Provide the [X, Y] coordinate of the cell's center where the given text is located.  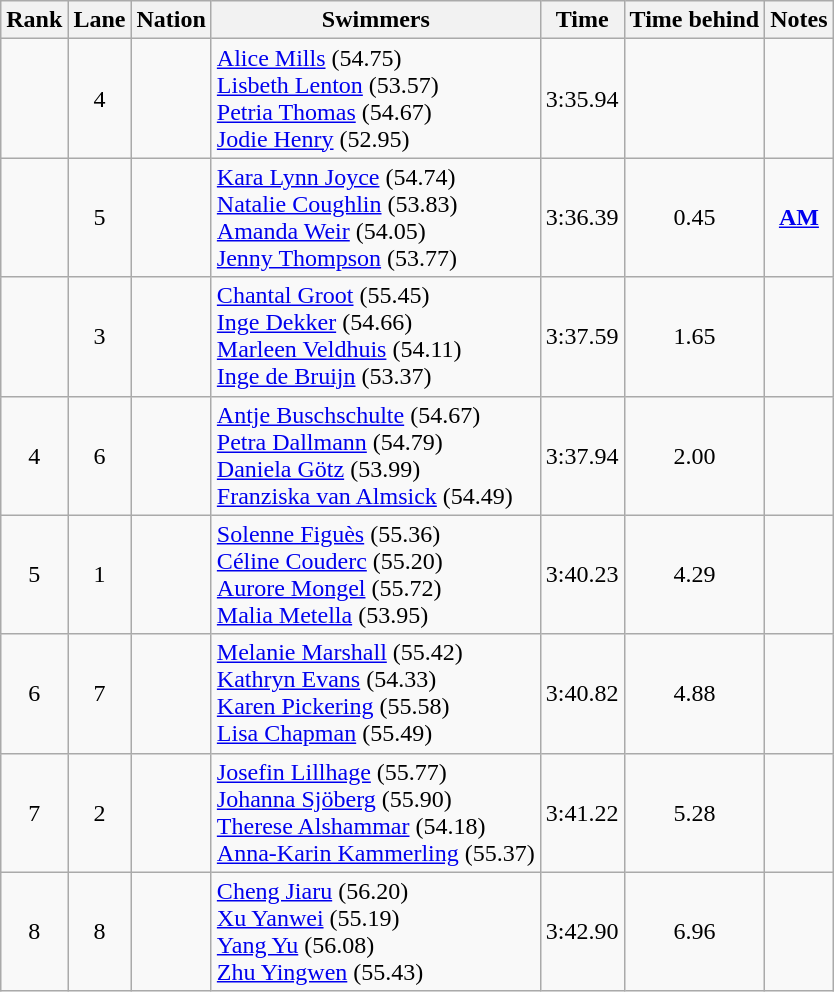
Melanie Marshall (55.42)Kathryn Evans (54.33)Karen Pickering (55.58)Lisa Chapman (55.49) [376, 694]
Chantal Groot (55.45)Inge Dekker (54.66)Marleen Veldhuis (54.11)Inge de Bruijn (53.37) [376, 336]
0.45 [694, 218]
1.65 [694, 336]
Lane [100, 20]
4.29 [694, 574]
Time behind [694, 20]
Nation [171, 20]
3:40.23 [582, 574]
2 [100, 812]
3:42.90 [582, 932]
3:40.82 [582, 694]
Kara Lynn Joyce (54.74)Natalie Coughlin (53.83)Amanda Weir (54.05)Jenny Thompson (53.77) [376, 218]
3:41.22 [582, 812]
Notes [799, 20]
3 [100, 336]
AM [799, 218]
Alice Mills (54.75)Lisbeth Lenton (53.57)Petria Thomas (54.67)Jodie Henry (52.95) [376, 98]
Cheng Jiaru (56.20)Xu Yanwei (55.19)Yang Yu (56.08)Zhu Yingwen (55.43) [376, 932]
3:37.94 [582, 456]
3:35.94 [582, 98]
5.28 [694, 812]
3:37.59 [582, 336]
4.88 [694, 694]
1 [100, 574]
2.00 [694, 456]
Swimmers [376, 20]
Josefin Lillhage (55.77)Johanna Sjöberg (55.90)Therese Alshammar (54.18)Anna-Karin Kammerling (55.37) [376, 812]
Antje Buschschulte (54.67)Petra Dallmann (54.79)Daniela Götz (53.99)Franziska van Almsick (54.49) [376, 456]
Rank [34, 20]
6.96 [694, 932]
3:36.39 [582, 218]
Time [582, 20]
Solenne Figuès (55.36)Céline Couderc (55.20)Aurore Mongel (55.72)Malia Metella (53.95) [376, 574]
